Capture the cell that displays the provided text and extract its [x, y] central coordinate. 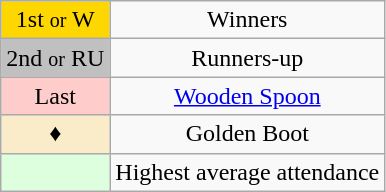
♦ [56, 134]
Highest average attendance [248, 172]
Last [56, 96]
Golden Boot [248, 134]
Winners [248, 20]
Wooden Spoon [248, 96]
2nd or RU [56, 58]
1st or W [56, 20]
Runners-up [248, 58]
